Find where the given text appears and provide that cell's center as [X, Y] coordinate. 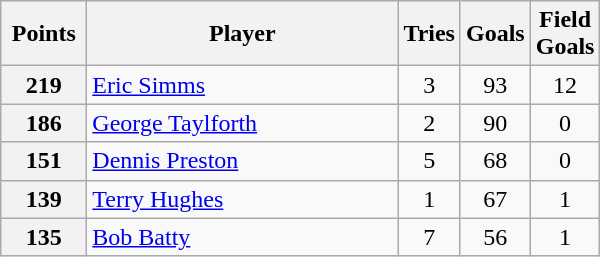
67 [495, 199]
George Taylforth [242, 123]
139 [44, 199]
Player [242, 34]
5 [430, 161]
Points [44, 34]
Dennis Preston [242, 161]
Bob Batty [242, 237]
Eric Simms [242, 85]
Goals [495, 34]
3 [430, 85]
12 [565, 85]
219 [44, 85]
93 [495, 85]
Terry Hughes [242, 199]
Field Goals [565, 34]
90 [495, 123]
2 [430, 123]
186 [44, 123]
7 [430, 237]
56 [495, 237]
135 [44, 237]
151 [44, 161]
Tries [430, 34]
68 [495, 161]
